Detect which cell encompasses the target text, then output its [X, Y] center coordinate. 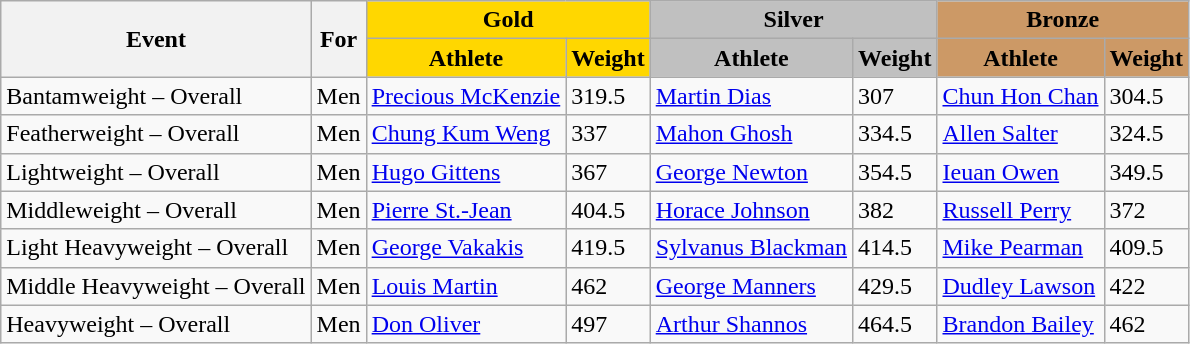
307 [895, 96]
Horace Johnson [751, 210]
422 [1146, 286]
Bronze [1062, 20]
Chun Hon Chan [1020, 96]
Mahon Ghosh [751, 134]
George Vakakis [466, 248]
Middleweight – Overall [156, 210]
Heavyweight – Overall [156, 324]
Pierre St.-Jean [466, 210]
Chung Kum Weng [466, 134]
337 [608, 134]
Hugo Gittens [466, 172]
Brandon Bailey [1020, 324]
Don Oliver [466, 324]
464.5 [895, 324]
Lightweight – Overall [156, 172]
Allen Salter [1020, 134]
For [338, 39]
319.5 [608, 96]
Ieuan Owen [1020, 172]
354.5 [895, 172]
Light Heavyweight – Overall [156, 248]
Middle Heavyweight – Overall [156, 286]
Arthur Shannos [751, 324]
Russell Perry [1020, 210]
Bantamweight – Overall [156, 96]
Event [156, 39]
367 [608, 172]
Sylvanus Blackman [751, 248]
497 [608, 324]
324.5 [1146, 134]
Precious McKenzie [466, 96]
304.5 [1146, 96]
349.5 [1146, 172]
Gold [508, 20]
404.5 [608, 210]
429.5 [895, 286]
Mike Pearman [1020, 248]
419.5 [608, 248]
Dudley Lawson [1020, 286]
409.5 [1146, 248]
382 [895, 210]
George Manners [751, 286]
Featherweight – Overall [156, 134]
372 [1146, 210]
Louis Martin [466, 286]
George Newton [751, 172]
Silver [794, 20]
Martin Dias [751, 96]
414.5 [895, 248]
334.5 [895, 134]
